From the cell containing the given text, extract its center point as [x, y] coordinate. 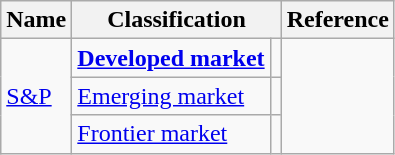
Reference [338, 20]
Developed market [171, 58]
Classification [176, 20]
Emerging market [171, 96]
S&P [36, 96]
Name [36, 20]
Frontier market [171, 134]
